Return (X, Y) of the center of cell containing provided text 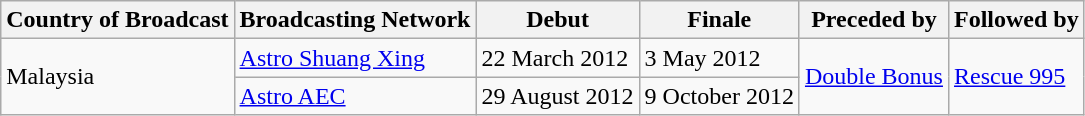
3 May 2012 (719, 58)
29 August 2012 (558, 96)
Malaysia (118, 77)
Country of Broadcast (118, 20)
Astro AEC (355, 96)
Followed by (1016, 20)
22 March 2012 (558, 58)
Rescue 995 (1016, 77)
9 October 2012 (719, 96)
Finale (719, 20)
Double Bonus (874, 77)
Astro Shuang Xing (355, 58)
Broadcasting Network (355, 20)
Preceded by (874, 20)
Debut (558, 20)
